For the text-containing cell, return its midpoint in (x, y) coordinate format. 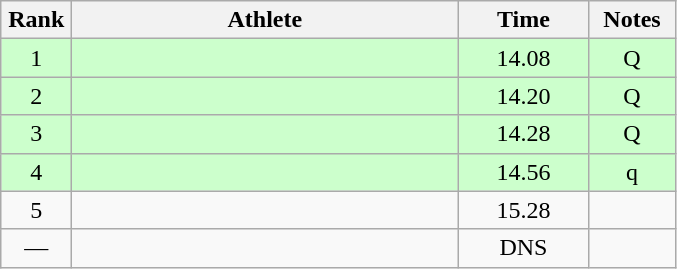
14.28 (524, 134)
15.28 (524, 210)
Athlete (265, 20)
Time (524, 20)
3 (36, 134)
q (632, 172)
14.08 (524, 58)
4 (36, 172)
Rank (36, 20)
DNS (524, 248)
2 (36, 96)
— (36, 248)
Notes (632, 20)
14.56 (524, 172)
14.20 (524, 96)
1 (36, 58)
5 (36, 210)
